Locate the cell with the specified text and output its [x, y] center coordinate. 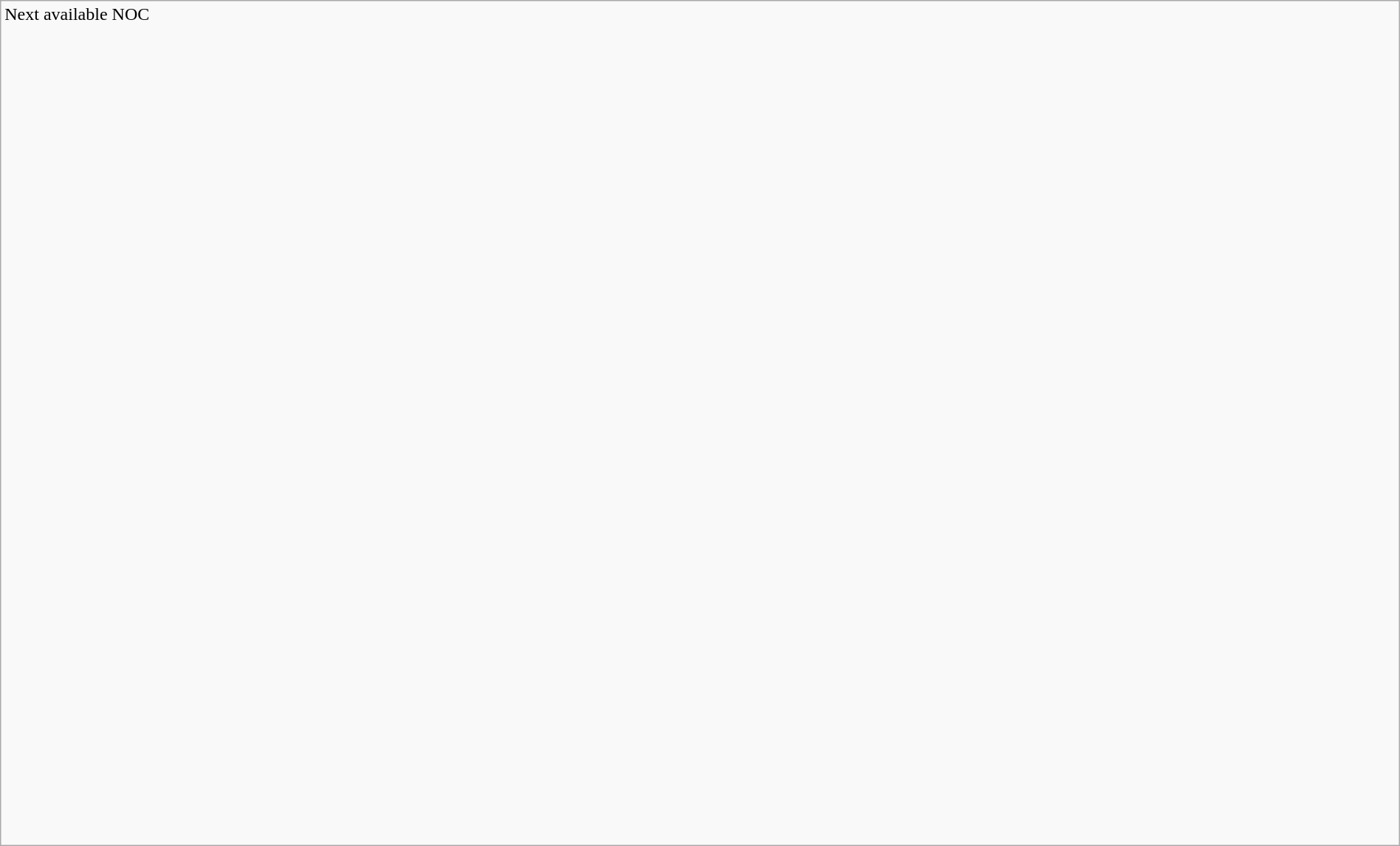
Next available NOC [700, 424]
